Detect which cell encompasses the target text, then output its [X, Y] center coordinate. 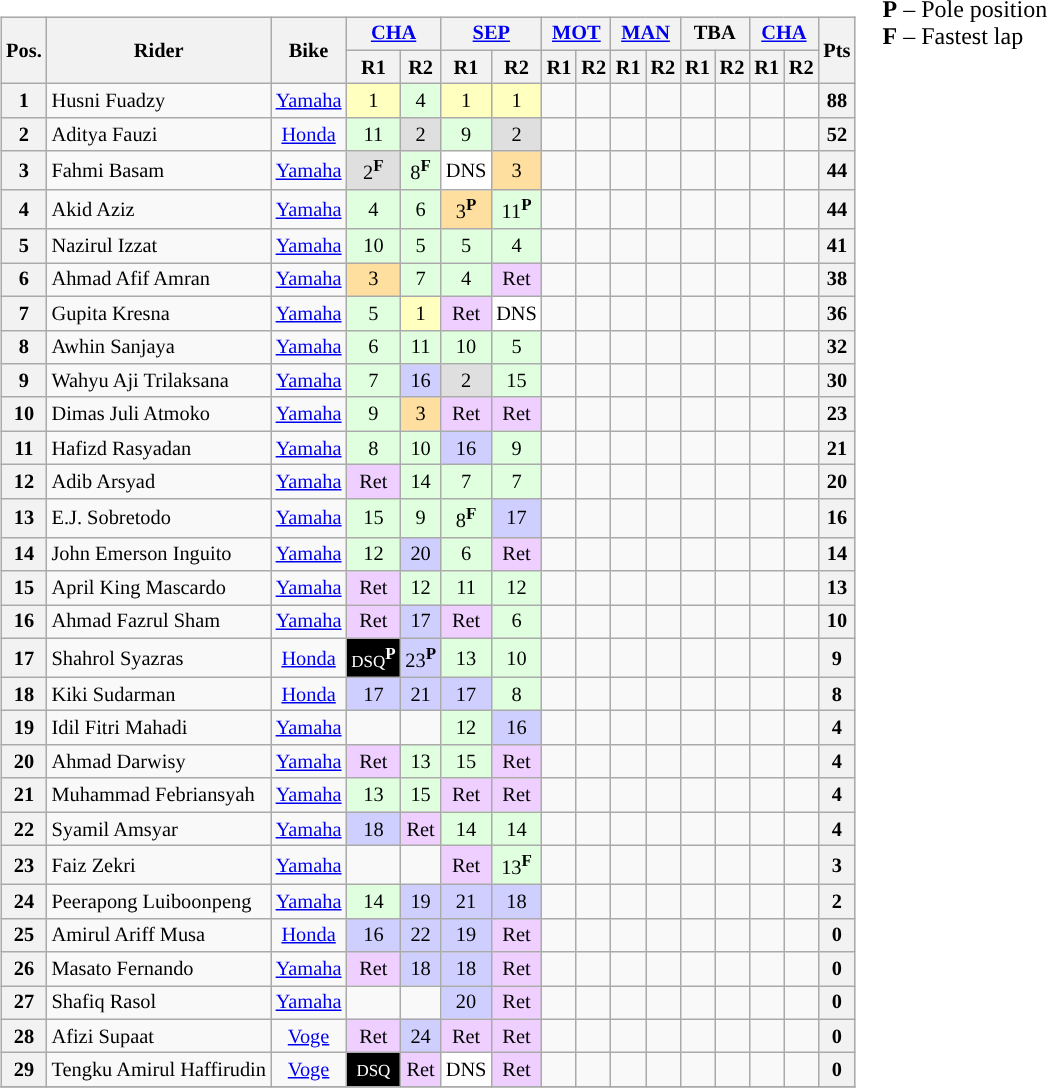
88 [838, 101]
Bike [309, 50]
26 [24, 969]
25 [24, 935]
Husni Fuadzy [159, 101]
28 [24, 1036]
Syamil Amsyar [159, 829]
Ahmad Darwisy [159, 762]
Kiki Sudarman [159, 694]
27 [24, 1003]
E.J. Sobretodo [159, 518]
38 [838, 280]
Peerapong Luiboonpeng [159, 902]
Adib Arsyad [159, 482]
DSQP [373, 658]
Aditya Fauzi [159, 135]
Hafizd Rasyadan [159, 448]
Fahmi Basam [159, 170]
Muhammad Febriansyah [159, 795]
Ahmad Fazrul Sham [159, 622]
Tengku Amirul Haffirudin [159, 1070]
52 [838, 135]
Shafiq Rasol [159, 1003]
Akid Aziz [159, 210]
29 [24, 1070]
Amirul Ariff Musa [159, 935]
John Emerson Inguito [159, 554]
11P [516, 210]
41 [838, 246]
Gupita Kresna [159, 313]
Dimas Juli Atmoko [159, 414]
Awhin Sanjaya [159, 347]
Afizi Supaat [159, 1036]
Nazirul Izzat [159, 246]
Faiz Zekri [159, 866]
2F [373, 170]
Pts [838, 50]
MAN [646, 34]
Wahyu Aji Trilaksana [159, 381]
DSQ [373, 1070]
3P [466, 210]
Pos. [24, 50]
Idil Fitri Mahadi [159, 728]
April King Mascardo [159, 588]
SEP [492, 34]
Masato Fernando [159, 969]
32 [838, 347]
13F [516, 866]
23P [420, 658]
TBA [714, 34]
Ahmad Afif Amran [159, 280]
MOT [576, 34]
Shahrol Syazras [159, 658]
30 [838, 381]
36 [838, 313]
Rider [159, 50]
